From the cell containing the given text, extract its center point as (x, y) coordinate. 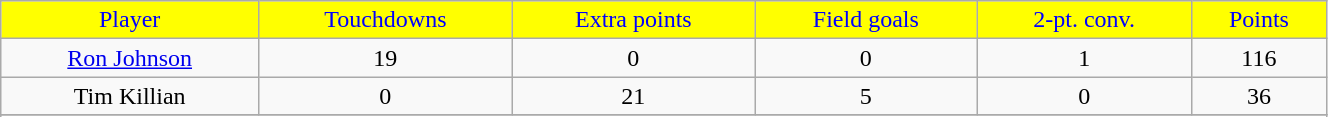
Points (1258, 20)
19 (386, 58)
36 (1258, 96)
Field goals (866, 20)
Tim Killian (130, 96)
116 (1258, 58)
Ron Johnson (130, 58)
Player (130, 20)
1 (1084, 58)
Touchdowns (386, 20)
5 (866, 96)
2-pt. conv. (1084, 20)
Extra points (634, 20)
21 (634, 96)
